Provide the [X, Y] coordinate of the cell's center where the given text is located.  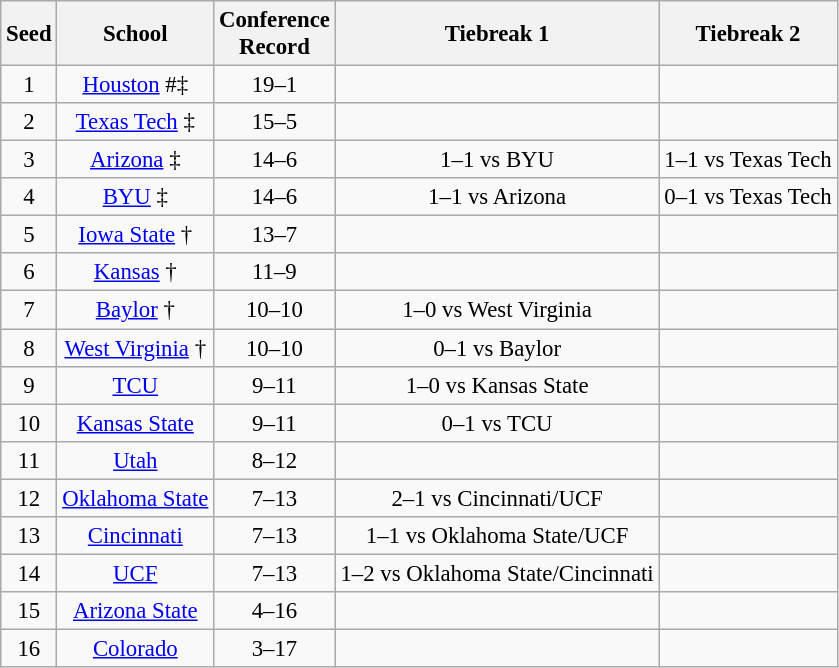
8–12 [275, 460]
0–1 vs Baylor [497, 348]
4 [29, 197]
2–1 vs Cincinnati/UCF [497, 498]
7 [29, 310]
19–1 [275, 85]
1–1 vs Oklahoma State/UCF [497, 536]
3–17 [275, 648]
2 [29, 122]
15–5 [275, 122]
1–1 vs BYU [497, 160]
1–2 vs Oklahoma State/Cincinnati [497, 573]
1–1 vs Arizona [497, 197]
Colorado [136, 648]
9 [29, 385]
Houston #‡ [136, 85]
0–1 vs Texas Tech [748, 197]
11 [29, 460]
Iowa State † [136, 235]
Kansas State [136, 423]
11–9 [275, 273]
Cincinnati [136, 536]
12 [29, 498]
5 [29, 235]
13–7 [275, 235]
16 [29, 648]
1–0 vs Kansas State [497, 385]
10 [29, 423]
15 [29, 611]
UCF [136, 573]
Arizona ‡ [136, 160]
TCU [136, 385]
Texas Tech ‡ [136, 122]
Utah [136, 460]
1–1 vs Texas Tech [748, 160]
13 [29, 536]
Kansas † [136, 273]
1–0 vs West Virginia [497, 310]
BYU ‡ [136, 197]
Baylor † [136, 310]
3 [29, 160]
Arizona State [136, 611]
1 [29, 85]
Oklahoma State [136, 498]
West Virginia † [136, 348]
School [136, 34]
Tiebreak 1 [497, 34]
4–16 [275, 611]
14 [29, 573]
0–1 vs TCU [497, 423]
Seed [29, 34]
ConferenceRecord [275, 34]
8 [29, 348]
Tiebreak 2 [748, 34]
6 [29, 273]
